Output the (x, y) coordinate of the center of the cell containing the given text.  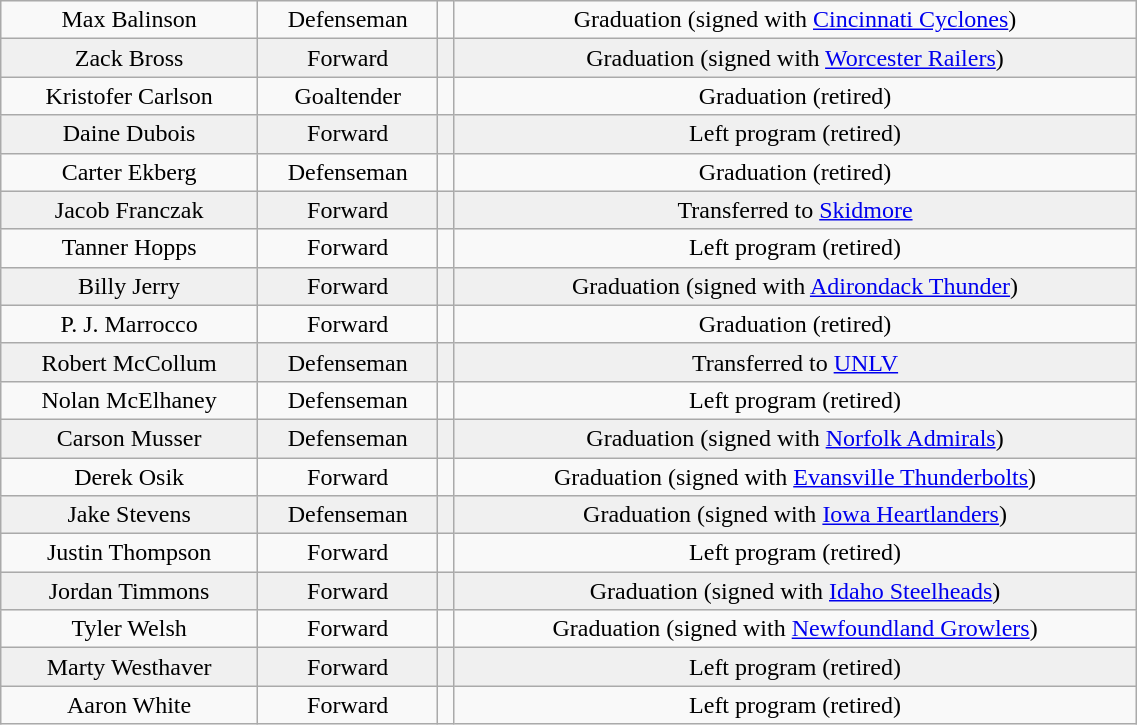
P. J. Marrocco (130, 324)
Graduation (signed with Worcester Railers) (795, 58)
Transferred to UNLV (795, 362)
Tanner Hopps (130, 248)
Derek Osik (130, 477)
Jake Stevens (130, 515)
Zack Bross (130, 58)
Max Balinson (130, 20)
Graduation (signed with Adirondack Thunder) (795, 286)
Daine Dubois (130, 134)
Tyler Welsh (130, 629)
Graduation (signed with Norfolk Admirals) (795, 438)
Marty Westhaver (130, 667)
Graduation (signed with Iowa Heartlanders) (795, 515)
Aaron White (130, 705)
Carson Musser (130, 438)
Transferred to Skidmore (795, 210)
Kristofer Carlson (130, 96)
Jacob Franczak (130, 210)
Justin Thompson (130, 553)
Robert McCollum (130, 362)
Graduation (signed with Idaho Steelheads) (795, 591)
Goaltender (347, 96)
Carter Ekberg (130, 172)
Nolan McElhaney (130, 400)
Billy Jerry (130, 286)
Graduation (signed with Newfoundland Growlers) (795, 629)
Graduation (signed with Evansville Thunderbolts) (795, 477)
Jordan Timmons (130, 591)
Graduation (signed with Cincinnati Cyclones) (795, 20)
